Locate the cell with the specified text and output its (x, y) center coordinate. 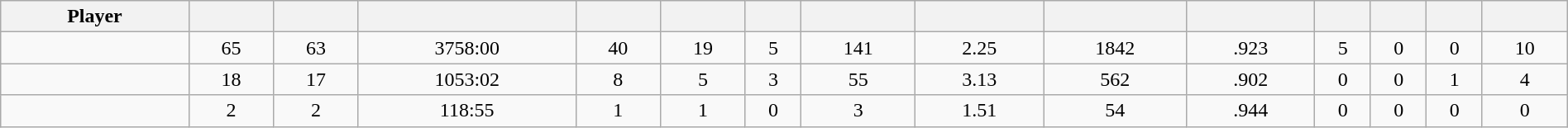
1.51 (979, 111)
54 (1115, 111)
.923 (1250, 48)
8 (619, 79)
55 (858, 79)
1053:02 (466, 79)
65 (232, 48)
17 (316, 79)
18 (232, 79)
118:55 (466, 111)
4 (1525, 79)
.944 (1250, 111)
3758:00 (466, 48)
1842 (1115, 48)
63 (316, 48)
Player (94, 17)
562 (1115, 79)
141 (858, 48)
3.13 (979, 79)
19 (703, 48)
2.25 (979, 48)
10 (1525, 48)
40 (619, 48)
.902 (1250, 79)
